Locate the cell with the specified text and output its (x, y) center coordinate. 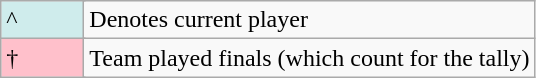
† (42, 58)
^ (42, 20)
Team played finals (which count for the tally) (310, 58)
Denotes current player (310, 20)
